Provide the [X, Y] coordinate of the cell's center where the given text is located.  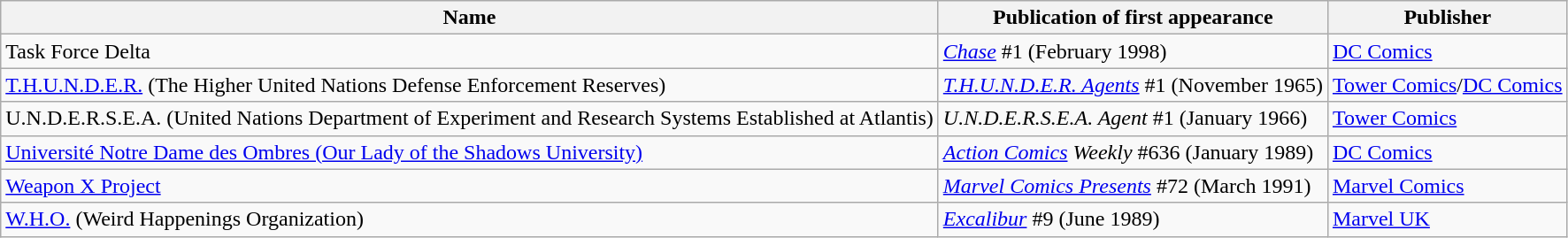
T.H.U.N.D.E.R. (The Higher United Nations Defense Enforcement Reserves) [470, 85]
Marvel Comics [1448, 186]
Chase #1 (February 1998) [1133, 51]
W.H.O. (Weird Happenings Organization) [470, 219]
Excalibur #9 (June 1989) [1133, 219]
Publication of first appearance [1133, 18]
Name [470, 18]
Publisher [1448, 18]
Action Comics Weekly #636 (January 1989) [1133, 152]
Université Notre Dame des Ombres (Our Lady of the Shadows University) [470, 152]
U.N.D.E.R.S.E.A. (United Nations Department of Experiment and Research Systems Established at Atlantis) [470, 119]
Task Force Delta [470, 51]
U.N.D.E.R.S.E.A. Agent #1 (January 1966) [1133, 119]
Marvel Comics Presents #72 (March 1991) [1133, 186]
T.H.U.N.D.E.R. Agents #1 (November 1965) [1133, 85]
Tower Comics [1448, 119]
Tower Comics/DC Comics [1448, 85]
Marvel UK [1448, 219]
Weapon X Project [470, 186]
